Provide the [X, Y] coordinate of the cell's center where the given text is located.  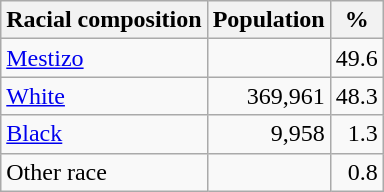
Mestizo [104, 58]
1.3 [356, 134]
49.6 [356, 58]
369,961 [268, 96]
White [104, 96]
Other race [104, 172]
9,958 [268, 134]
Population [268, 20]
Black [104, 134]
Racial composition [104, 20]
0.8 [356, 172]
48.3 [356, 96]
% [356, 20]
